For the text-containing cell, return its midpoint in (X, Y) coordinate format. 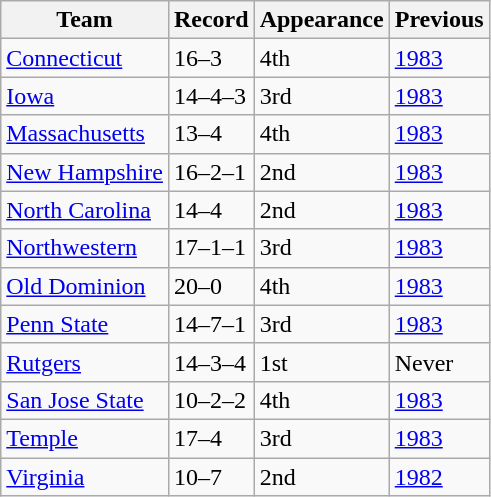
10–2–2 (211, 400)
16–2–1 (211, 172)
New Hampshire (85, 172)
10–7 (211, 477)
16–3 (211, 58)
14–7–1 (211, 324)
Penn State (85, 324)
Iowa (85, 96)
Rutgers (85, 362)
14–3–4 (211, 362)
14–4–3 (211, 96)
14–4 (211, 210)
20–0 (211, 286)
Old Dominion (85, 286)
Connecticut (85, 58)
Virginia (85, 477)
Previous (439, 20)
Never (439, 362)
1982 (439, 477)
North Carolina (85, 210)
Record (211, 20)
1st (322, 362)
17–4 (211, 438)
Massachusetts (85, 134)
Appearance (322, 20)
Northwestern (85, 248)
Temple (85, 438)
San Jose State (85, 400)
13–4 (211, 134)
17–1–1 (211, 248)
Team (85, 20)
